Return [X, Y] of the center of cell containing provided text 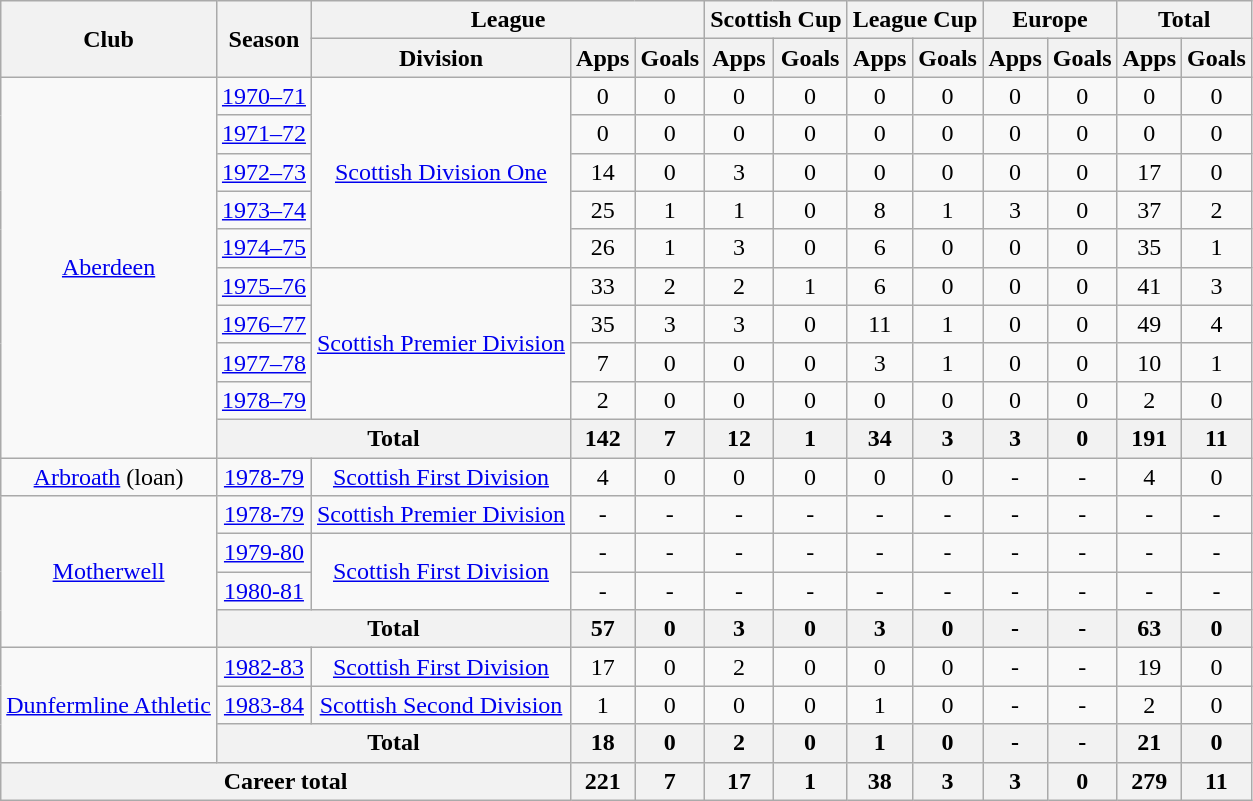
221 [603, 781]
1974–75 [264, 248]
Dunfermline Athletic [109, 705]
1975–76 [264, 286]
41 [1149, 286]
1970–71 [264, 96]
26 [603, 248]
12 [739, 438]
Scottish Division One [440, 172]
10 [1149, 362]
1980-81 [264, 591]
38 [880, 781]
14 [603, 172]
1982-83 [264, 667]
279 [1149, 781]
Club [109, 39]
Career total [286, 781]
League Cup [915, 20]
1979-80 [264, 553]
21 [1149, 743]
49 [1149, 324]
191 [1149, 438]
Season [264, 39]
142 [603, 438]
57 [603, 629]
37 [1149, 210]
25 [603, 210]
Motherwell [109, 572]
Arbroath (loan) [109, 477]
1973–74 [264, 210]
1972–73 [264, 172]
League [508, 20]
Aberdeen [109, 268]
1971–72 [264, 134]
18 [603, 743]
8 [880, 210]
33 [603, 286]
1976–77 [264, 324]
Division [440, 58]
19 [1149, 667]
1978–79 [264, 400]
1977–78 [264, 362]
Scottish Cup [776, 20]
63 [1149, 629]
Scottish Second Division [440, 705]
34 [880, 438]
Europe [1050, 20]
1983-84 [264, 705]
